Capture the cell that displays the provided text and extract its (X, Y) central coordinate. 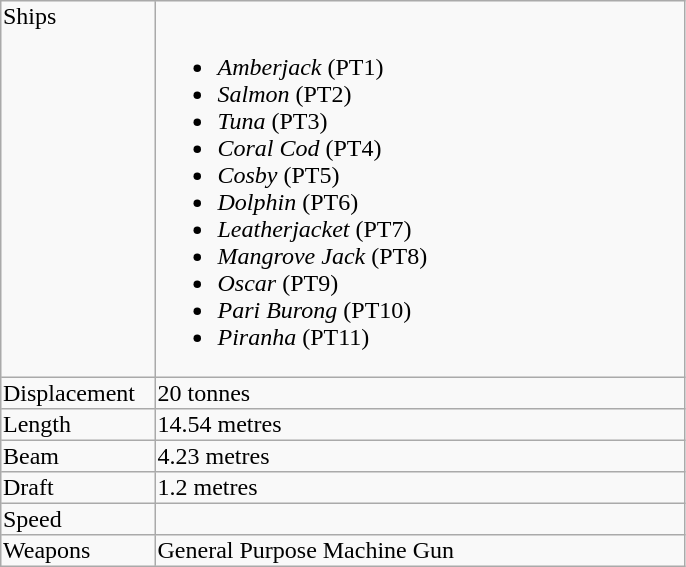
4.23 metres (420, 456)
Displacement (78, 393)
Ships (78, 189)
Speed (78, 519)
Length (78, 425)
14.54 metres (420, 425)
Weapons (78, 551)
General Purpose Machine Gun (420, 551)
1.2 metres (420, 488)
Beam (78, 456)
Draft (78, 488)
20 tonnes (420, 393)
